Capture the cell that displays the provided text and extract its (x, y) central coordinate. 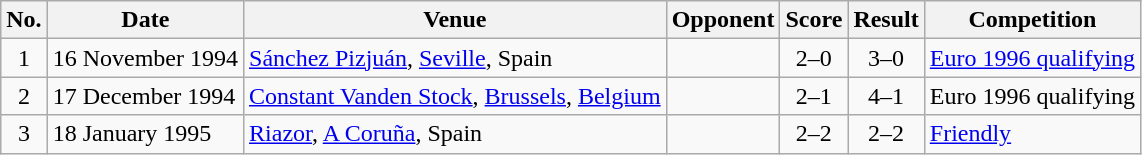
1 (24, 58)
Result (886, 20)
16 November 1994 (145, 58)
Score (814, 20)
Constant Vanden Stock, Brussels, Belgium (456, 96)
17 December 1994 (145, 96)
18 January 1995 (145, 134)
Date (145, 20)
Competition (1032, 20)
No. (24, 20)
Sánchez Pizjuán, Seville, Spain (456, 58)
3–0 (886, 58)
2 (24, 96)
2–1 (814, 96)
Riazor, A Coruña, Spain (456, 134)
4–1 (886, 96)
3 (24, 134)
Opponent (723, 20)
Venue (456, 20)
Friendly (1032, 134)
2–0 (814, 58)
